For the text-containing cell, return its midpoint in (x, y) coordinate format. 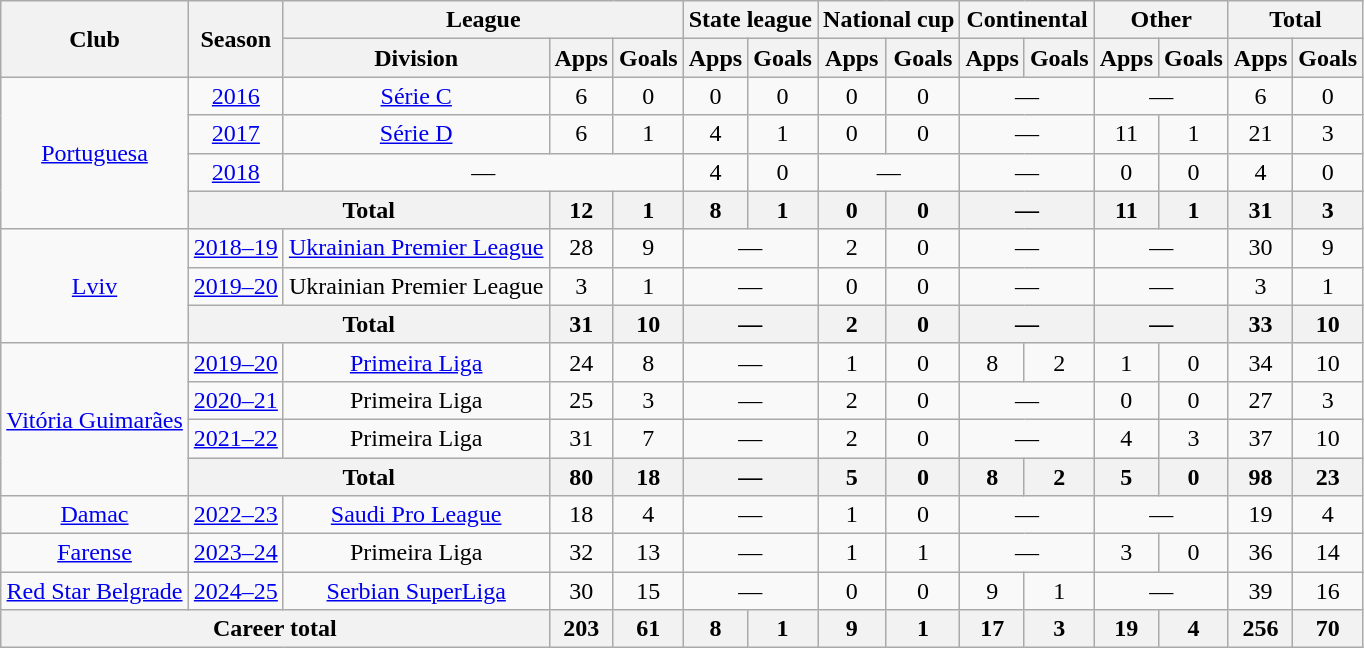
2018–19 (236, 248)
Continental (1027, 20)
80 (581, 477)
14 (1328, 553)
Season (236, 39)
25 (581, 400)
2023–24 (236, 553)
34 (1260, 362)
National cup (889, 20)
32 (581, 553)
2024–25 (236, 591)
Vitória Guimarães (95, 419)
7 (648, 438)
State league (750, 20)
98 (1260, 477)
2021–22 (236, 438)
Série D (416, 134)
16 (1328, 591)
Farense (95, 553)
15 (648, 591)
23 (1328, 477)
17 (992, 629)
27 (1260, 400)
70 (1328, 629)
24 (581, 362)
61 (648, 629)
256 (1260, 629)
36 (1260, 553)
Série C (416, 96)
League (483, 20)
37 (1260, 438)
2016 (236, 96)
Other (1161, 20)
Damac (95, 515)
28 (581, 248)
13 (648, 553)
2020–21 (236, 400)
2017 (236, 134)
12 (581, 210)
Portuguesa (95, 153)
33 (1260, 324)
Serbian SuperLiga (416, 591)
21 (1260, 134)
Saudi Pro League (416, 515)
Career total (275, 629)
Lviv (95, 286)
2018 (236, 172)
Club (95, 39)
2022–23 (236, 515)
39 (1260, 591)
203 (581, 629)
Division (416, 58)
Red Star Belgrade (95, 591)
